Output the [X, Y] coordinate of the center of the cell containing the given text.  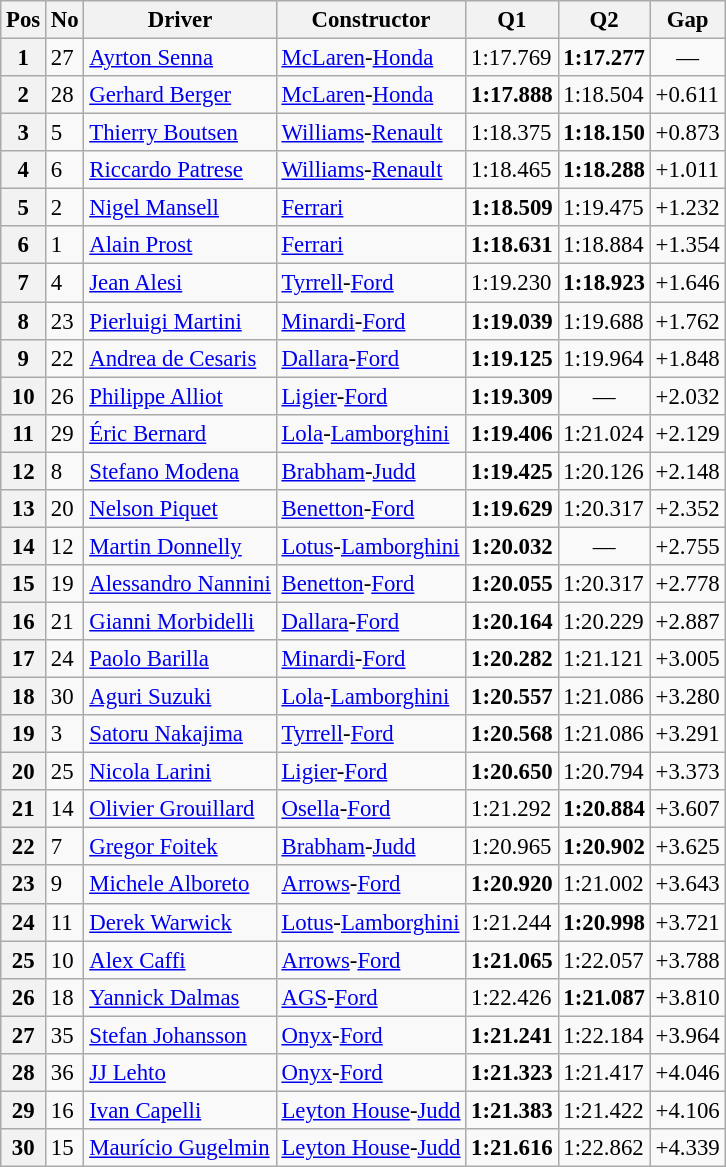
Derek Warwick [180, 922]
+3.810 [688, 997]
Gianni Morbidelli [180, 621]
1:20.568 [512, 734]
+3.788 [688, 960]
+4.106 [688, 1110]
Constructor [371, 20]
1:22.184 [604, 1035]
+1.848 [688, 358]
1:20.794 [604, 772]
+1.762 [688, 321]
1:21.065 [512, 960]
Satoru Nakajima [180, 734]
JJ Lehto [180, 1073]
+3.721 [688, 922]
Andrea de Cesaris [180, 358]
1:20.282 [512, 659]
1:21.241 [512, 1035]
Michele Alboreto [180, 885]
No [65, 20]
+3.625 [688, 847]
+2.887 [688, 621]
Martin Donnelly [180, 546]
1:21.292 [512, 809]
Jean Alesi [180, 283]
1:20.126 [604, 471]
1:19.406 [512, 433]
+1.232 [688, 208]
+0.611 [688, 95]
1:20.965 [512, 847]
Ivan Capelli [180, 1110]
+2.778 [688, 584]
13 [24, 509]
1:22.057 [604, 960]
1:20.229 [604, 621]
Pierluigi Martini [180, 321]
+2.755 [688, 546]
1:21.422 [604, 1110]
1:22.862 [604, 1148]
1:20.998 [604, 922]
1:19.425 [512, 471]
36 [65, 1073]
+1.646 [688, 283]
+4.339 [688, 1148]
+3.964 [688, 1035]
1:22.426 [512, 997]
Thierry Boutsen [180, 133]
+3.373 [688, 772]
+1.354 [688, 245]
AGS-Ford [371, 997]
1:18.288 [604, 170]
Alain Prost [180, 245]
Q2 [604, 20]
Stefan Johansson [180, 1035]
1:17.769 [512, 58]
Aguri Suzuki [180, 697]
Nicola Larini [180, 772]
1:18.923 [604, 283]
1:20.920 [512, 885]
1:19.230 [512, 283]
Alessandro Nannini [180, 584]
+2.148 [688, 471]
Stefano Modena [180, 471]
Gregor Foitek [180, 847]
1:19.475 [604, 208]
1:20.164 [512, 621]
1:17.888 [512, 95]
+1.011 [688, 170]
Alex Caffi [180, 960]
1:18.504 [604, 95]
Ayrton Senna [180, 58]
17 [24, 659]
1:19.309 [512, 396]
+4.046 [688, 1073]
1:21.323 [512, 1073]
Gap [688, 20]
1:19.125 [512, 358]
1:18.884 [604, 245]
1:18.375 [512, 133]
1:20.055 [512, 584]
1:17.277 [604, 58]
Yannick Dalmas [180, 997]
1:20.902 [604, 847]
Riccardo Patrese [180, 170]
+2.032 [688, 396]
1:19.688 [604, 321]
Éric Bernard [180, 433]
1:21.244 [512, 922]
+3.291 [688, 734]
Q1 [512, 20]
1:18.509 [512, 208]
1:18.631 [512, 245]
1:20.032 [512, 546]
1:21.417 [604, 1073]
Pos [24, 20]
1:20.557 [512, 697]
Nelson Piquet [180, 509]
1:18.465 [512, 170]
35 [65, 1035]
1:21.616 [512, 1148]
1:20.650 [512, 772]
1:21.002 [604, 885]
1:21.121 [604, 659]
Nigel Mansell [180, 208]
Philippe Alliot [180, 396]
1:18.150 [604, 133]
Driver [180, 20]
1:21.024 [604, 433]
+3.643 [688, 885]
1:19.964 [604, 358]
1:21.383 [512, 1110]
+3.005 [688, 659]
+2.352 [688, 509]
+2.129 [688, 433]
+0.873 [688, 133]
+3.607 [688, 809]
1:21.087 [604, 997]
Gerhard Berger [180, 95]
Maurício Gugelmin [180, 1148]
Olivier Grouillard [180, 809]
Osella-Ford [371, 809]
1:20.884 [604, 809]
1:19.039 [512, 321]
1:19.629 [512, 509]
Paolo Barilla [180, 659]
+3.280 [688, 697]
